Scan for the cell matching the given text and deliver its (x, y) coordinate at center. 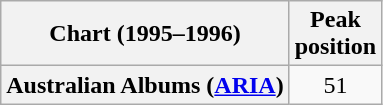
Australian Albums (ARIA) (145, 85)
Chart (1995–1996) (145, 34)
51 (335, 85)
Peakposition (335, 34)
